Extract the [X, Y] coordinate from the center of the cell holding the provided text.  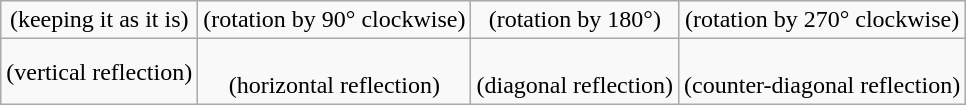
(vertical reflection) [100, 72]
(keeping it as it is) [100, 20]
(rotation by 180°) [575, 20]
(horizontal reflection) [334, 72]
(counter-diagonal reflection) [822, 72]
(diagonal reflection) [575, 72]
(rotation by 90° clockwise) [334, 20]
(rotation by 270° clockwise) [822, 20]
